Identify which cell holds the provided text, then report its (x, y) central coordinate. 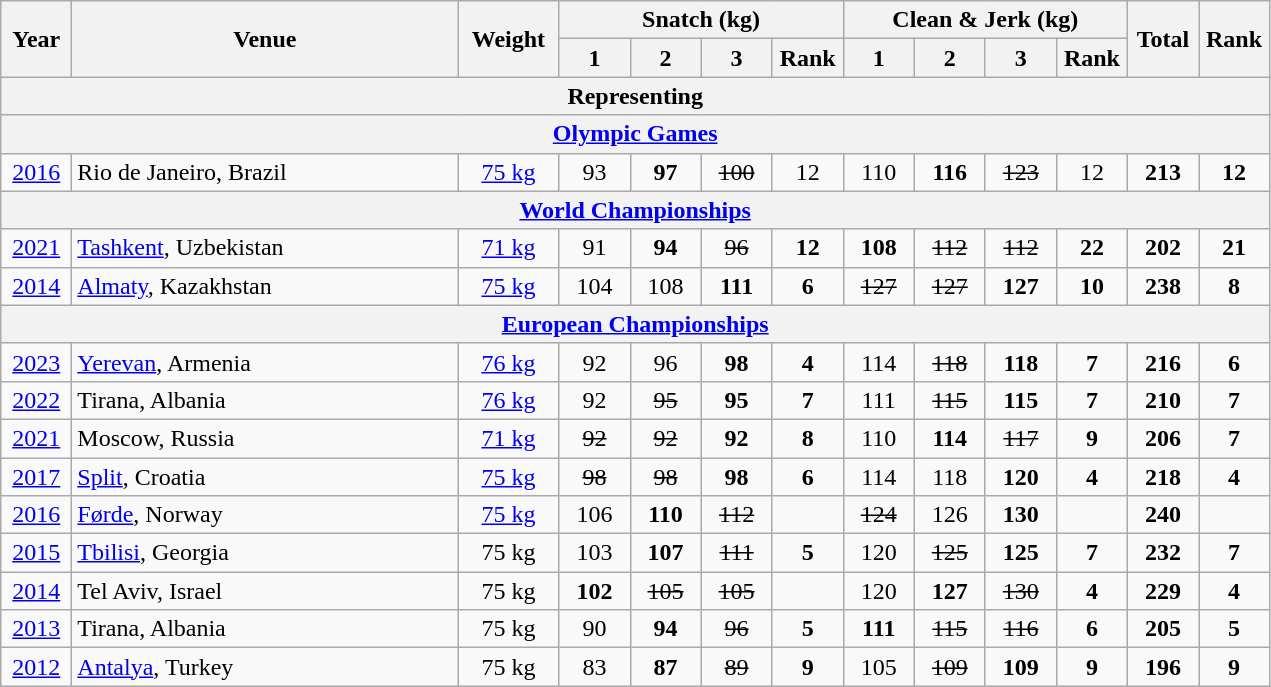
2015 (36, 553)
232 (1162, 553)
107 (666, 553)
238 (1162, 286)
104 (594, 286)
123 (1020, 172)
240 (1162, 515)
206 (1162, 438)
Førde, Norway (265, 515)
Antalya, Turkey (265, 667)
2012 (36, 667)
Tel Aviv, Israel (265, 591)
Representing (636, 96)
Weight (508, 39)
106 (594, 515)
Snatch (kg) (701, 20)
117 (1020, 438)
10 (1092, 286)
2022 (36, 400)
196 (1162, 667)
Clean & Jerk (kg) (985, 20)
202 (1162, 248)
Yerevan, Armenia (265, 362)
Venue (265, 39)
93 (594, 172)
Tashkent, Uzbekistan (265, 248)
2023 (36, 362)
22 (1092, 248)
Rio de Janeiro, Brazil (265, 172)
213 (1162, 172)
World Championships (636, 210)
97 (666, 172)
European Championships (636, 324)
87 (666, 667)
Moscow, Russia (265, 438)
21 (1234, 248)
2013 (36, 629)
100 (736, 172)
83 (594, 667)
126 (950, 515)
91 (594, 248)
Almaty, Kazakhstan (265, 286)
210 (1162, 400)
89 (736, 667)
205 (1162, 629)
Tbilisi, Georgia (265, 553)
Total (1162, 39)
102 (594, 591)
218 (1162, 477)
Split, Croatia (265, 477)
90 (594, 629)
103 (594, 553)
216 (1162, 362)
124 (878, 515)
Year (36, 39)
Olympic Games (636, 134)
2017 (36, 477)
229 (1162, 591)
